Extract the [X, Y] coordinate from the center of the cell holding the provided text.  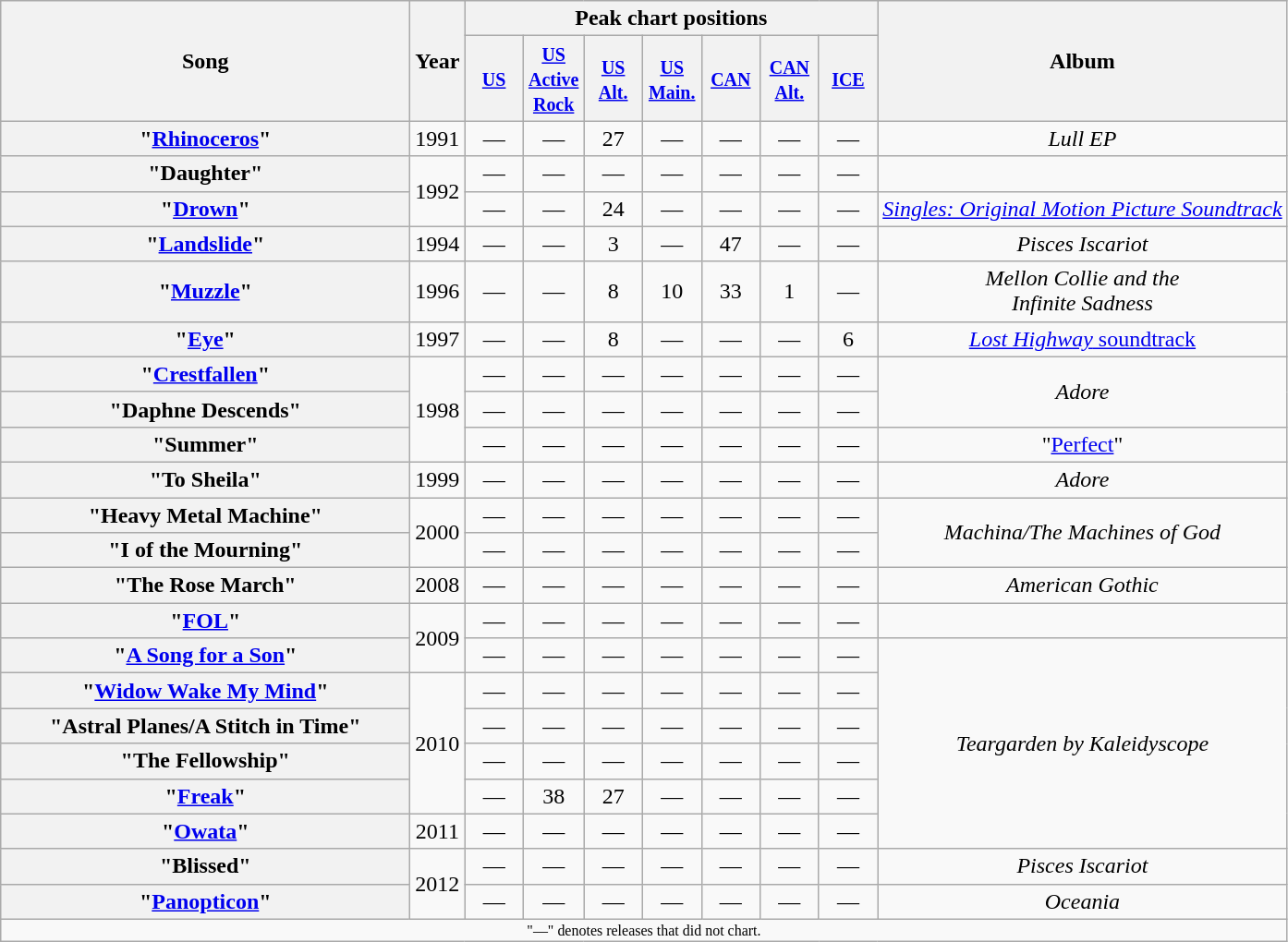
"Rhinoceros" [205, 139]
Peak chart positions [671, 18]
"Eye" [205, 339]
"I of the Mourning" [205, 550]
47 [731, 244]
USMain. [672, 78]
1999 [438, 479]
"Daughter" [205, 174]
1 [790, 292]
2011 [438, 831]
"Muzzle" [205, 292]
Oceania [1083, 901]
"—" denotes releases that did not chart. [644, 930]
Mellon Collie and theInfinite Sadness [1083, 292]
"Perfect" [1083, 444]
Lull EP [1083, 139]
24 [614, 209]
"Owata" [205, 831]
2012 [438, 884]
1996 [438, 292]
CANAlt. [790, 78]
1992 [438, 191]
33 [731, 292]
Year [438, 61]
"Astral Planes/A Stitch in Time" [205, 726]
"A Song for a Son" [205, 656]
"Heavy Metal Machine" [205, 514]
"Freak" [205, 796]
6 [848, 339]
2000 [438, 532]
Song [205, 61]
Singles: Original Motion Picture Soundtrack [1083, 209]
US [494, 78]
"Summer" [205, 444]
1998 [438, 409]
American Gothic [1083, 586]
2008 [438, 586]
Album [1083, 61]
2009 [438, 638]
USActiveRock [553, 78]
1997 [438, 339]
2010 [438, 743]
CAN [731, 78]
Teargarden by Kaleidyscope [1083, 743]
1991 [438, 139]
USAlt. [614, 78]
38 [553, 796]
"FOL" [205, 621]
"The Rose March" [205, 586]
"To Sheila" [205, 479]
Machina/The Machines of God [1083, 532]
"The Fellowship" [205, 761]
ICE [848, 78]
Lost Highway soundtrack [1083, 339]
"Crestfallen" [205, 374]
"Widow Wake My Mind" [205, 691]
"Panopticon" [205, 901]
"Blissed" [205, 866]
"Landslide" [205, 244]
3 [614, 244]
10 [672, 292]
1994 [438, 244]
"Drown" [205, 209]
"Daphne Descends" [205, 409]
